Return the [x, y] coordinate for the center point of the cell that contains the specified text.  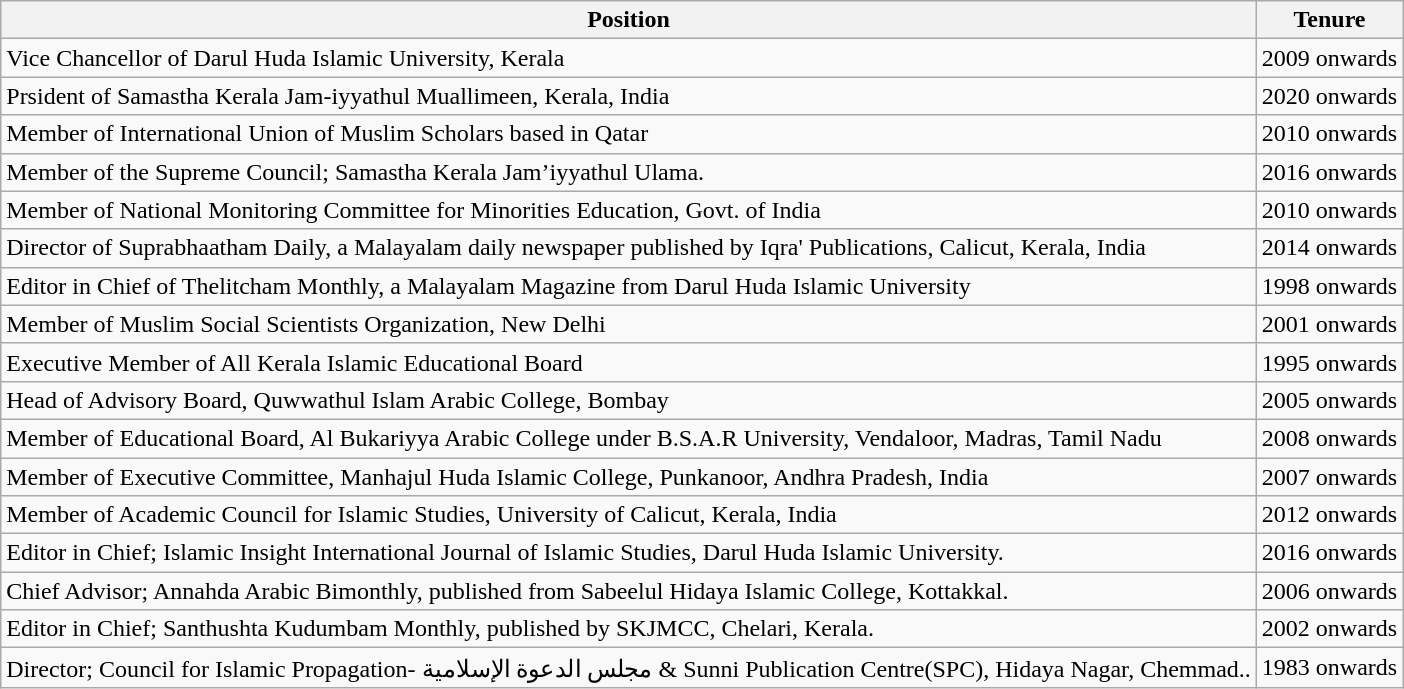
Member of International Union of Muslim Scholars based in Qatar [629, 134]
Member of Educational Board, Al Bukariyya Arabic College under B.S.A.R University, Vendaloor, Madras, Tamil Nadu [629, 438]
Member of Executive Committee, Manhajul Huda Islamic College, Punkanoor, Andhra Pradesh, India [629, 477]
Position [629, 20]
Editor in Chief; Santhushta Kudumbam Monthly, published by SKJMCC, Chelari, Kerala. [629, 629]
Director; Council for Islamic Propagation- مجلس الدعوة الإسلامية & Sunni Publication Centre(SPC), Hidaya Nagar, Chemmad.. [629, 668]
Vice Chancellor of Darul Huda Islamic University, Kerala [629, 58]
1983 onwards [1329, 668]
Tenure [1329, 20]
Member of the Supreme Council; Samastha Kerala Jam’iyyathul Ulama. [629, 172]
1998 onwards [1329, 286]
2005 onwards [1329, 400]
2020 onwards [1329, 96]
Executive Member of All Kerala Islamic Educational Board [629, 362]
2014 onwards [1329, 248]
2008 onwards [1329, 438]
2001 onwards [1329, 324]
2009 onwards [1329, 58]
Prsident of Samastha Kerala Jam-iyyathul Muallimeen, Kerala, India [629, 96]
Director of Suprabhaatham Daily, a Malayalam daily newspaper published by Iqra' Publications, Calicut, Kerala, India [629, 248]
Editor in Chief of Thelitcham Monthly, a Malayalam Magazine from Darul Huda Islamic University [629, 286]
Head of Advisory Board, Quwwathul Islam Arabic College, Bombay [629, 400]
2006 onwards [1329, 591]
1995 onwards [1329, 362]
Chief Advisor; Annahda Arabic Bimonthly, published from Sabeelul Hidaya Islamic College, Kottakkal. [629, 591]
2002 onwards [1329, 629]
Editor in Chief; Islamic Insight International Journal of Islamic Studies, Darul Huda Islamic University. [629, 553]
Member of Muslim Social Scientists Organization, New Delhi [629, 324]
2007 onwards [1329, 477]
Member of National Monitoring Committee for Minorities Education, Govt. of India [629, 210]
2012 onwards [1329, 515]
Member of Academic Council for Islamic Studies, University of Calicut, Kerala, India [629, 515]
